For the text-containing cell, return its midpoint in (X, Y) coordinate format. 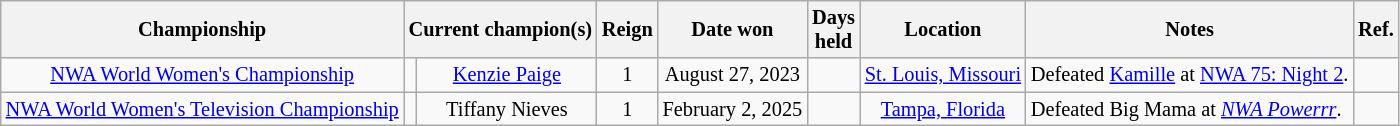
February 2, 2025 (733, 109)
Defeated Big Mama at NWA Powerrr. (1190, 109)
August 27, 2023 (733, 75)
Championship (202, 29)
Location (943, 29)
Notes (1190, 29)
Current champion(s) (500, 29)
Tampa, Florida (943, 109)
Date won (733, 29)
Kenzie Paige (507, 75)
Defeated Kamille at NWA 75: Night 2. (1190, 75)
Daysheld (834, 29)
NWA World Women's Television Championship (202, 109)
St. Louis, Missouri (943, 75)
Tiffany Nieves (507, 109)
Reign (628, 29)
NWA World Women's Championship (202, 75)
Ref. (1376, 29)
